Capture the cell that displays the provided text and extract its [X, Y] central coordinate. 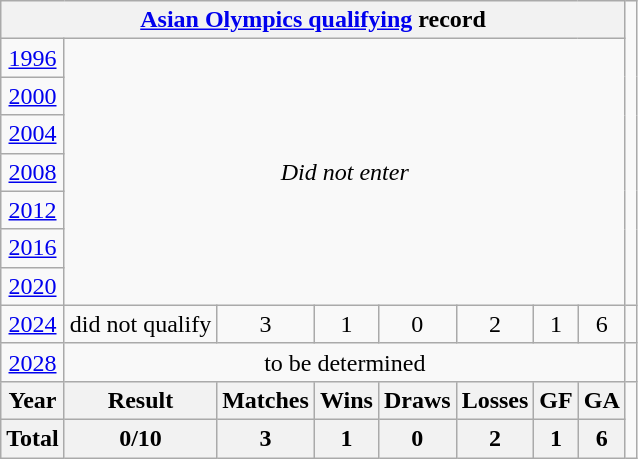
Draws [417, 400]
1996 [33, 58]
to be determined [344, 362]
Asian Olympics qualifying record [314, 20]
2028 [33, 362]
GA [602, 400]
2004 [33, 134]
Total [33, 438]
2008 [33, 172]
Did not enter [344, 172]
Matches [266, 400]
2000 [33, 96]
2016 [33, 248]
Losses [495, 400]
Wins [346, 400]
Result [140, 400]
did not qualify [140, 324]
Year [33, 400]
2020 [33, 286]
2024 [33, 324]
2012 [33, 210]
GF [556, 400]
0/10 [140, 438]
